Return (x, y) of the center of cell containing provided text 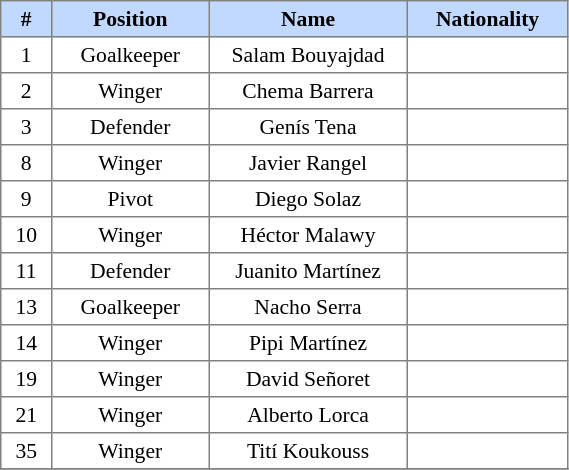
Javier Rangel (308, 163)
Pipi Martínez (308, 343)
8 (26, 163)
Alberto Lorca (308, 415)
David Señoret (308, 379)
10 (26, 235)
13 (26, 307)
3 (26, 127)
Chema Barrera (308, 91)
Diego Solaz (308, 199)
9 (26, 199)
21 (26, 415)
35 (26, 451)
19 (26, 379)
Genís Tena (308, 127)
14 (26, 343)
1 (26, 55)
Tití Koukouss (308, 451)
Héctor Malawy (308, 235)
Nationality (488, 19)
Nacho Serra (308, 307)
Juanito Martínez (308, 271)
Position (130, 19)
Salam Bouyajdad (308, 55)
2 (26, 91)
# (26, 19)
11 (26, 271)
Name (308, 19)
Pivot (130, 199)
